Determine the (x, y) coordinate at the center of the cell enclosing the given text.  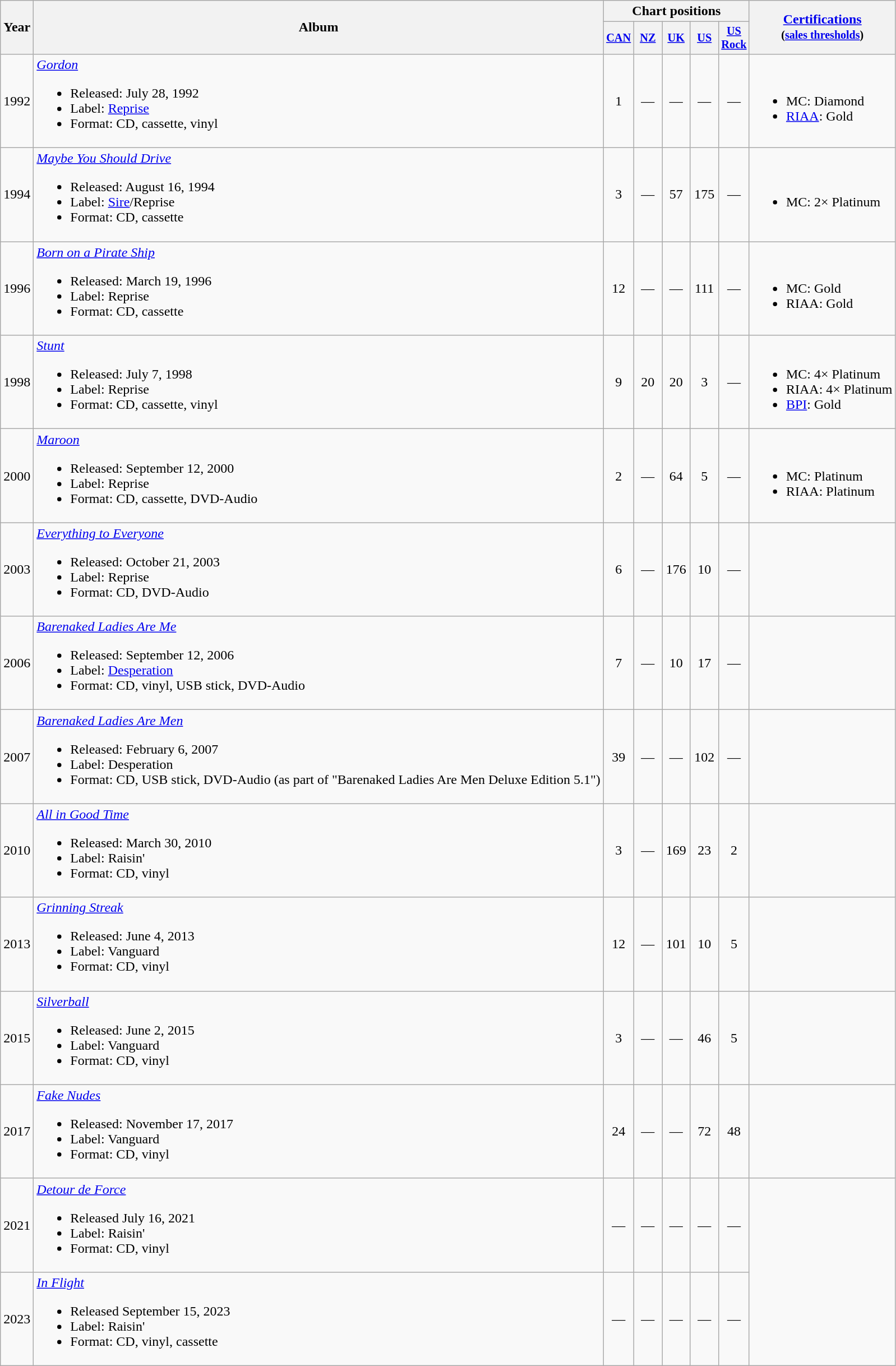
39 (618, 757)
72 (704, 1132)
111 (704, 288)
Grinning StreakReleased: June 4, 2013Label: VanguardFormat: CD, vinyl (318, 944)
1996 (17, 288)
MC: PlatinumRIAA: Platinum (822, 476)
Certifications(sales thresholds) (822, 27)
Chart positions (676, 11)
NZ (648, 38)
2010 (17, 850)
MC: 2× Platinum (822, 195)
StuntReleased: July 7, 1998Label: RepriseFormat: CD, cassette, vinyl (318, 382)
Barenaked Ladies Are MeReleased: September 12, 2006Label: DesperationFormat: CD, vinyl, USB stick, DVD-Audio (318, 663)
Maybe You Should DriveReleased: August 16, 1994Label: Sire/RepriseFormat: CD, cassette (318, 195)
MC: GoldRIAA: Gold (822, 288)
1 (618, 101)
Album (318, 27)
176 (676, 570)
7 (618, 663)
MC: 4× PlatinumRIAA: 4× PlatinumBPI: Gold (822, 382)
2023 (17, 1319)
23 (704, 850)
2021 (17, 1225)
2006 (17, 663)
All in Good TimeReleased: March 30, 2010Label: Raisin'Format: CD, vinyl (318, 850)
In FlightReleased September 15, 2023Label: Raisin'Format: CD, vinyl, cassette (318, 1319)
SilverballReleased: June 2, 2015Label: VanguardFormat: CD, vinyl (318, 1037)
Year (17, 27)
101 (676, 944)
57 (676, 195)
UK (676, 38)
6 (618, 570)
24 (618, 1132)
MC: DiamondRIAA: Gold (822, 101)
2013 (17, 944)
1998 (17, 382)
MaroonReleased: September 12, 2000Label: RepriseFormat: CD, cassette, DVD-Audio (318, 476)
Born on a Pirate ShipReleased: March 19, 1996Label: RepriseFormat: CD, cassette (318, 288)
Everything to EveryoneReleased: October 21, 2003Label: RepriseFormat: CD, DVD-Audio (318, 570)
1994 (17, 195)
17 (704, 663)
Detour de ForceReleased July 16, 2021Label: Raisin'Format: CD, vinyl (318, 1225)
2015 (17, 1037)
64 (676, 476)
46 (704, 1037)
48 (733, 1132)
2000 (17, 476)
175 (704, 195)
US (704, 38)
GordonReleased: July 28, 1992Label: RepriseFormat: CD, cassette, vinyl (318, 101)
CAN (618, 38)
2017 (17, 1132)
Fake NudesReleased: November 17, 2017Label: VanguardFormat: CD, vinyl (318, 1132)
2003 (17, 570)
2007 (17, 757)
1992 (17, 101)
USRock (733, 38)
9 (618, 382)
169 (676, 850)
102 (704, 757)
